Determine the [X, Y] coordinate at the center of the cell enclosing the given text.  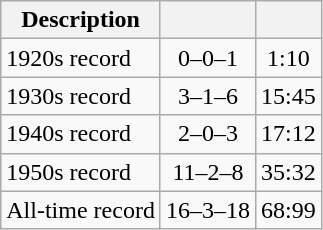
All-time record [81, 210]
1930s record [81, 96]
11–2–8 [208, 172]
Description [81, 20]
17:12 [288, 134]
35:32 [288, 172]
1:10 [288, 58]
0–0–1 [208, 58]
1920s record [81, 58]
68:99 [288, 210]
1940s record [81, 134]
1950s record [81, 172]
16–3–18 [208, 210]
15:45 [288, 96]
3–1–6 [208, 96]
2–0–3 [208, 134]
